Capture the cell that displays the provided text and extract its [X, Y] central coordinate. 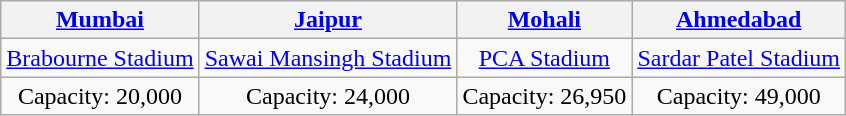
Mohali [544, 20]
Brabourne Stadium [100, 58]
Sawai Mansingh Stadium [328, 58]
PCA Stadium [544, 58]
Jaipur [328, 20]
Mumbai [100, 20]
Capacity: 24,000 [328, 96]
Capacity: 49,000 [739, 96]
Sardar Patel Stadium [739, 58]
Capacity: 20,000 [100, 96]
Ahmedabad [739, 20]
Capacity: 26,950 [544, 96]
